Detect which cell encompasses the target text, then output its [x, y] center coordinate. 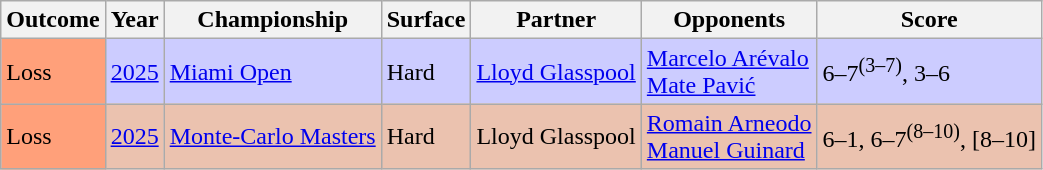
Championship [272, 20]
Partner [556, 20]
6–1, 6–7(8–10), [8–10] [929, 136]
Romain Arneodo Manuel Guinard [729, 136]
Miami Open [272, 72]
6–7(3–7), 3–6 [929, 72]
Surface [426, 20]
Marcelo Arévalo Mate Pavić [729, 72]
Opponents [729, 20]
Year [134, 20]
Outcome [53, 20]
Monte-Carlo Masters [272, 136]
Score [929, 20]
